Identify which cell holds the provided text, then report its [x, y] central coordinate. 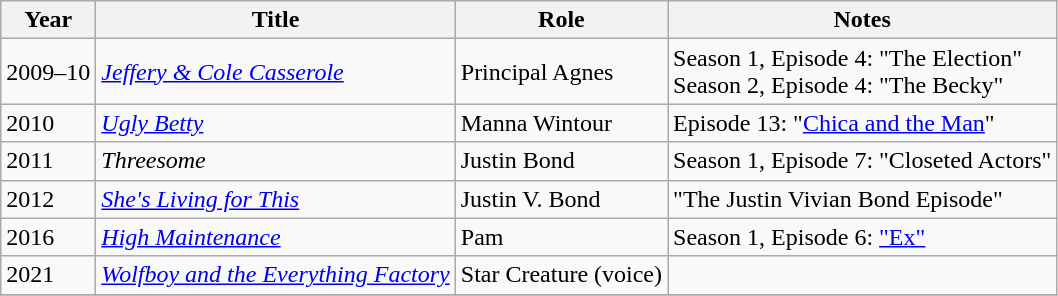
Season 1, Episode 6: "Ex" [862, 237]
Year [48, 20]
She's Living for This [276, 199]
Jeffery & Cole Casserole [276, 72]
2010 [48, 123]
Season 1, Episode 4: "The Election" Season 2, Episode 4: "The Becky" [862, 72]
Threesome [276, 161]
2009–10 [48, 72]
Season 1, Episode 7: "Closeted Actors" [862, 161]
Wolfboy and the Everything Factory [276, 275]
Manna Wintour [561, 123]
Principal Agnes [561, 72]
Notes [862, 20]
2016 [48, 237]
High Maintenance [276, 237]
Episode 13: "Chica and the Man" [862, 123]
2021 [48, 275]
Role [561, 20]
Pam [561, 237]
2011 [48, 161]
Title [276, 20]
2012 [48, 199]
Justin V. Bond [561, 199]
Star Creature (voice) [561, 275]
"The Justin Vivian Bond Episode" [862, 199]
Ugly Betty [276, 123]
Justin Bond [561, 161]
